Pinpoint the cell where the given text exists, returning its (x, y) midpoint coordinate. 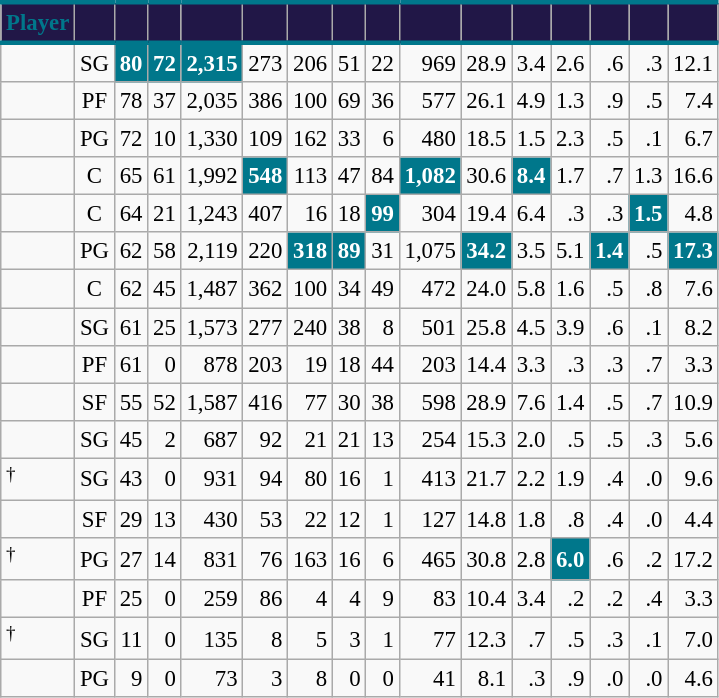
1,487 (212, 289)
26.1 (486, 101)
4.5 (532, 327)
2.6 (570, 62)
206 (310, 62)
2.8 (532, 559)
10.4 (486, 599)
31 (382, 251)
83 (430, 599)
135 (212, 639)
78 (130, 101)
163 (310, 559)
1,330 (212, 139)
113 (310, 176)
4.4 (693, 519)
7.4 (693, 101)
65 (130, 176)
16.6 (693, 176)
598 (430, 402)
12 (348, 519)
2,035 (212, 101)
416 (266, 402)
14.4 (486, 364)
12.3 (486, 639)
14 (164, 559)
8.2 (693, 327)
27 (130, 559)
1,992 (212, 176)
30.8 (486, 559)
2,119 (212, 251)
30 (348, 402)
687 (212, 439)
18.5 (486, 139)
3.9 (570, 327)
3.5 (532, 251)
2.2 (532, 479)
17.3 (693, 251)
273 (266, 62)
162 (310, 139)
1,082 (430, 176)
386 (266, 101)
2 (164, 439)
831 (212, 559)
43 (130, 479)
73 (212, 679)
99 (382, 214)
465 (430, 559)
1,243 (212, 214)
52 (164, 402)
318 (310, 251)
5.6 (693, 439)
9.6 (693, 479)
25.8 (486, 327)
89 (348, 251)
407 (266, 214)
94 (266, 479)
1.7 (570, 176)
8.1 (486, 679)
17.2 (693, 559)
51 (348, 62)
Player (38, 22)
5 (310, 639)
92 (266, 439)
14.8 (486, 519)
548 (266, 176)
1.6 (570, 289)
362 (266, 289)
64 (130, 214)
254 (430, 439)
7.0 (693, 639)
4.6 (693, 679)
472 (430, 289)
33 (348, 139)
480 (430, 139)
413 (430, 479)
8.4 (532, 176)
10 (164, 139)
220 (266, 251)
41 (430, 679)
5.1 (570, 251)
19 (310, 364)
69 (348, 101)
11 (130, 639)
127 (430, 519)
24.0 (486, 289)
2.3 (570, 139)
76 (266, 559)
259 (212, 599)
34 (348, 289)
1,075 (430, 251)
277 (266, 327)
55 (130, 402)
109 (266, 139)
577 (430, 101)
36 (382, 101)
931 (212, 479)
49 (382, 289)
4.8 (693, 214)
19.4 (486, 214)
878 (212, 364)
4.9 (532, 101)
12.1 (693, 62)
6.7 (693, 139)
6.0 (570, 559)
240 (310, 327)
34.2 (486, 251)
2,315 (212, 62)
21.7 (486, 479)
969 (430, 62)
6.4 (532, 214)
37 (164, 101)
304 (430, 214)
1.9 (570, 479)
15.3 (486, 439)
1.8 (532, 519)
84 (382, 176)
58 (164, 251)
430 (212, 519)
1,573 (212, 327)
5.8 (532, 289)
86 (266, 599)
30.6 (486, 176)
501 (430, 327)
1,587 (212, 402)
10.9 (693, 402)
2.0 (532, 439)
29 (130, 519)
47 (348, 176)
44 (382, 364)
53 (266, 519)
